Detect which cell encompasses the target text, then output its [x, y] center coordinate. 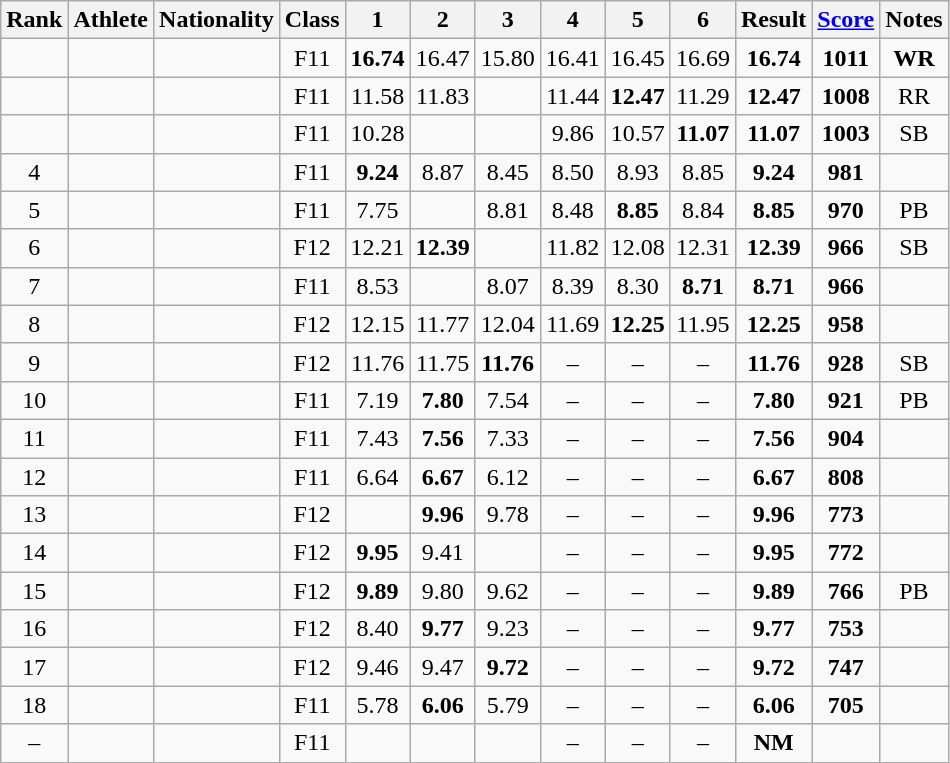
958 [846, 324]
8.50 [572, 172]
12.08 [638, 248]
WR [914, 58]
8.53 [378, 286]
7.54 [508, 400]
8.39 [572, 286]
8.48 [572, 210]
13 [34, 515]
Nationality [217, 20]
14 [34, 553]
Result [773, 20]
11.95 [702, 324]
12.21 [378, 248]
16.47 [442, 58]
8.40 [378, 629]
1 [378, 20]
9.23 [508, 629]
3 [508, 20]
15 [34, 591]
9.86 [572, 134]
12 [34, 477]
1008 [846, 96]
9.46 [378, 667]
970 [846, 210]
8.07 [508, 286]
921 [846, 400]
11.29 [702, 96]
8.87 [442, 172]
773 [846, 515]
981 [846, 172]
2 [442, 20]
747 [846, 667]
11.77 [442, 324]
10 [34, 400]
9.62 [508, 591]
15.80 [508, 58]
766 [846, 591]
9.47 [442, 667]
8.93 [638, 172]
16.69 [702, 58]
753 [846, 629]
928 [846, 362]
10.57 [638, 134]
5.79 [508, 705]
11.82 [572, 248]
11.83 [442, 96]
11 [34, 438]
5.78 [378, 705]
16.45 [638, 58]
8 [34, 324]
9.80 [442, 591]
18 [34, 705]
7.75 [378, 210]
Rank [34, 20]
12.31 [702, 248]
772 [846, 553]
11.44 [572, 96]
7.43 [378, 438]
16 [34, 629]
Notes [914, 20]
9 [34, 362]
8.45 [508, 172]
8.84 [702, 210]
7 [34, 286]
Athlete [111, 20]
705 [846, 705]
1003 [846, 134]
RR [914, 96]
6.12 [508, 477]
16.41 [572, 58]
Score [846, 20]
7.19 [378, 400]
11.58 [378, 96]
17 [34, 667]
12.15 [378, 324]
1011 [846, 58]
10.28 [378, 134]
Class [312, 20]
11.69 [572, 324]
6.64 [378, 477]
NM [773, 743]
12.04 [508, 324]
808 [846, 477]
11.75 [442, 362]
9.78 [508, 515]
9.41 [442, 553]
7.33 [508, 438]
8.81 [508, 210]
904 [846, 438]
8.30 [638, 286]
